Search for the cell housing the specified text and yield its [X, Y] center coordinate. 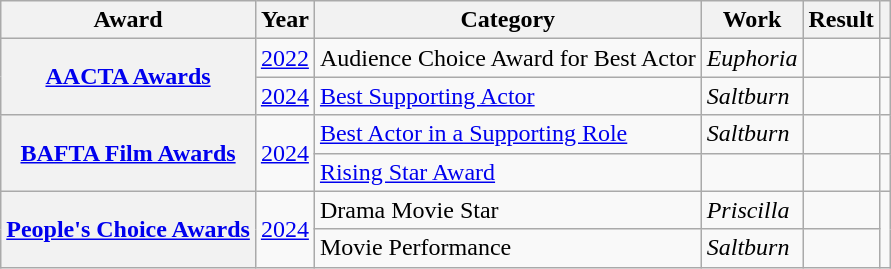
Work [752, 20]
People's Choice Awards [128, 229]
AACTA Awards [128, 77]
2022 [284, 58]
Rising Star Award [508, 172]
Priscilla [752, 210]
Result [841, 20]
Euphoria [752, 58]
Best Actor in a Supporting Role [508, 134]
Award [128, 20]
Audience Choice Award for Best Actor [508, 58]
Best Supporting Actor [508, 96]
Movie Performance [508, 248]
Year [284, 20]
Drama Movie Star [508, 210]
BAFTA Film Awards [128, 153]
Category [508, 20]
